Determine the (x, y) coordinate at the center of the cell enclosing the given text.  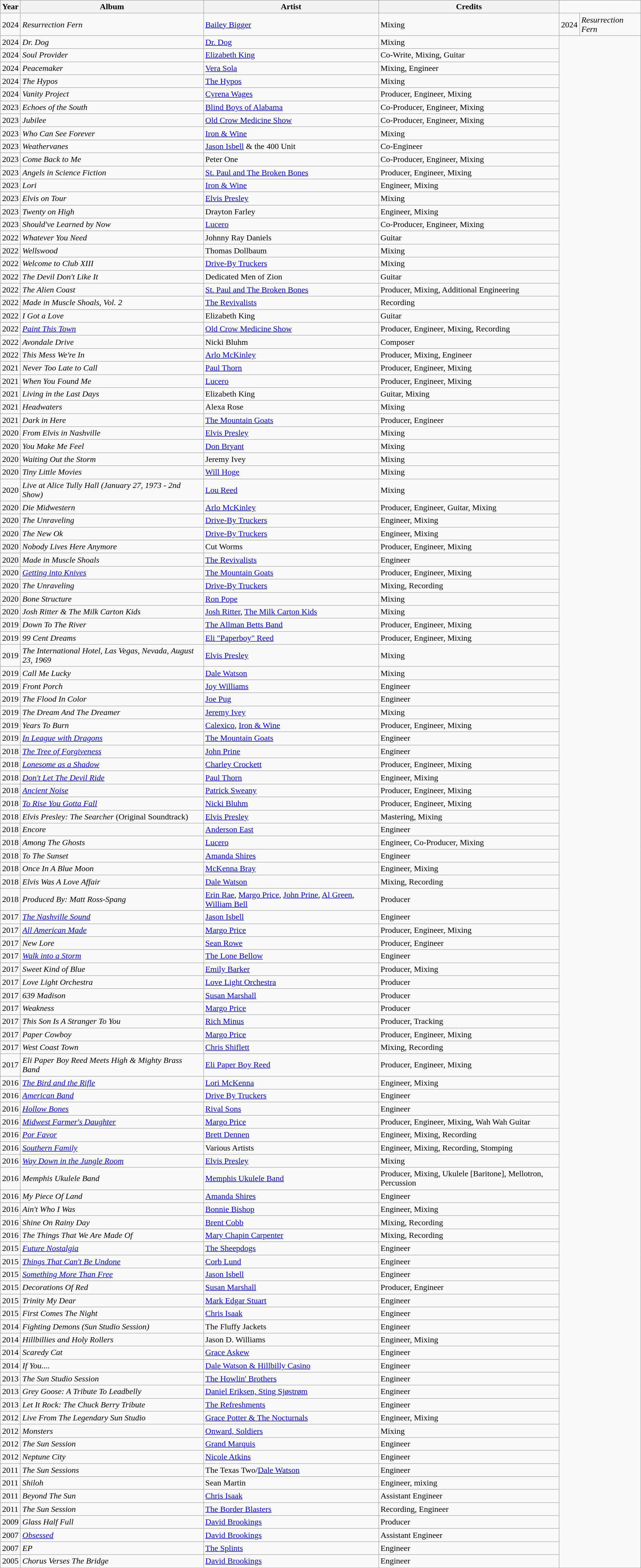
In League with Dragons (112, 738)
Rich Minus (291, 1021)
Weathervanes (112, 146)
The Lone Bellow (291, 956)
Should've Learned by Now (112, 225)
West Coast Town (112, 1048)
Recording, Engineer (469, 1509)
Beyond The Sun (112, 1496)
Sean Martin (291, 1483)
Let It Rock: The Chuck Berry Tribute (112, 1405)
You Make Me Feel (112, 446)
Live From The Legendary Sun Studio (112, 1418)
The Bird and the Rifle (112, 1083)
Anderson East (291, 830)
Live at Alice Tully Hall (January 27, 1973 - 2nd Show) (112, 490)
Engineer, Mixing, Recording (469, 1135)
Thomas Dollbaum (291, 251)
Produced By: Matt Ross-Spang (112, 899)
The International Hotel, Las Vegas, Nevada, August 23, 1969 (112, 655)
2005 (10, 1561)
The Devil Don't Like It (112, 277)
Mark Edgar Stuart (291, 1301)
Elvis Presley: The Searcher (Original Soundtrack) (112, 817)
Producer, Engineer, Guitar, Mixing (469, 507)
Grey Goose: A Tribute To Leadbelly (112, 1392)
Southern Family (112, 1148)
Recording (469, 303)
Co-Engineer (469, 146)
Never Too Late to Call (112, 368)
Mastering, Mixing (469, 817)
The Splints (291, 1548)
Paper Cowboy (112, 1034)
Credits (469, 7)
Patrick Sweany (291, 790)
Neptune City (112, 1457)
Onward, Soldiers (291, 1431)
Vanity Project (112, 94)
Ron Pope (291, 599)
Twenty on High (112, 212)
Producer, Engineer, Mixing, Wah Wah Guitar (469, 1122)
Por Favor (112, 1135)
John Prine (291, 751)
Emily Barker (291, 969)
Don Bryant (291, 446)
Eli "Paperboy" Reed (291, 638)
Erin Rae, Margo Price, John Prine, Al Green, William Bell (291, 899)
Elvis on Tour (112, 199)
This Mess We're In (112, 355)
Fighting Demons (Sun Studio Session) (112, 1327)
Shiloh (112, 1483)
My Piece Of Land (112, 1196)
Shine On Rainy Day (112, 1222)
Come Back to Me (112, 159)
Welcome to Club XIII (112, 264)
Eli Paper Boy Reed (291, 1065)
Peacemaker (112, 68)
Trinity My Dear (112, 1301)
Echoes of the South (112, 107)
Paint This Town (112, 329)
Lou Reed (291, 490)
Avondale Drive (112, 342)
First Comes The Night (112, 1314)
McKenna Bray (291, 869)
Monsters (112, 1431)
Producer, Engineer, Mixing, Recording (469, 329)
639 Madison (112, 995)
Bone Structure (112, 599)
Call Me Lucky (112, 673)
Once In A Blue Moon (112, 869)
Peter One (291, 159)
Years To Burn (112, 725)
Sean Rowe (291, 943)
The Flood In Color (112, 699)
The Sheepdogs (291, 1248)
Something More Than Free (112, 1275)
Waiting Out the Storm (112, 459)
Don't Let The Devil Ride (112, 777)
Whatever You Need (112, 238)
Midwest Farmer's Daughter (112, 1122)
Album (112, 7)
Guitar, Mixing (469, 394)
Eli Paper Boy Reed Meets High & Mighty Brass Band (112, 1065)
The Texas Two/Dale Watson (291, 1470)
Angels in Science Fiction (112, 172)
Daniel Eriksen, Sting Sjøstrøm (291, 1392)
Way Down in the Jungle Room (112, 1161)
Living in the Last Days (112, 394)
Grace Potter & The Nocturnals (291, 1418)
Vera Sola (291, 68)
Calexico, Iron & Wine (291, 725)
Brent Cobb (291, 1222)
Co-Write, Mixing, Guitar (469, 55)
Johnny Ray Daniels (291, 238)
Will Hoge (291, 472)
Drayton Farley (291, 212)
Producer, Mixing, Engineer (469, 355)
Cyrena Wages (291, 94)
Ain't Who I Was (112, 1209)
99 Cent Dreams (112, 638)
The Alien Coast (112, 290)
Blind Boys of Alabama (291, 107)
Composer (469, 342)
Lonesome as a Shadow (112, 764)
Weakness (112, 1008)
Bonnie Bishop (291, 1209)
Walk into a Storm (112, 956)
Cut Worms (291, 547)
Among The Ghosts (112, 843)
The Allman Betts Band (291, 625)
Hollow Bones (112, 1109)
Chris Shiflett (291, 1048)
Artist (291, 7)
Various Artists (291, 1148)
Encore (112, 830)
The Sun Sessions (112, 1470)
Joe Pug (291, 699)
Chorus Verses The Bridge (112, 1561)
Scaredy Cat (112, 1353)
Grace Askew (291, 1353)
Tiny Little Movies (112, 472)
New Lore (112, 943)
Who Can See Forever (112, 133)
Ancient Noise (112, 790)
Mary Chapin Carpenter (291, 1235)
This Son Is A Stranger To You (112, 1021)
Lori (112, 186)
Dedicated Men of Zion (291, 277)
Dark in Here (112, 420)
Made in Muscle Shoals (112, 560)
When You Found Me (112, 381)
Producer, Mixing, Ukulele [Baritone], Mellotron, Percussion (469, 1179)
To The Sunset (112, 856)
Future Nostalgia (112, 1248)
Year (10, 7)
Producer, Tracking (469, 1021)
I Got a Love (112, 316)
2009 (10, 1522)
Josh Ritter, The Milk Carton Kids (291, 612)
Rival Sons (291, 1109)
Sweet Kind of Blue (112, 969)
Wellswood (112, 251)
Brett Dennen (291, 1135)
Engineer, Co-Producer, Mixing (469, 843)
Joy Williams (291, 686)
Front Porch (112, 686)
The Nashville Sound (112, 917)
Made in Muscle Shoals, Vol. 2 (112, 303)
Jason D. Williams (291, 1340)
Mixing, Engineer (469, 68)
Decorations Of Red (112, 1288)
Josh Ritter & The Milk Carton Kids (112, 612)
Bailey Bigger (291, 25)
To Rise You Gotta Fall (112, 803)
Hillbillies and Holy Rollers (112, 1340)
Engineer, Mixing, Recording, Stomping (469, 1148)
Corb Lund (291, 1261)
The Sun Studio Session (112, 1379)
Nobody Lives Here Anymore (112, 547)
Headwaters (112, 407)
Producer, Mixing, Additional Engineering (469, 290)
Soul Provider (112, 55)
American Band (112, 1096)
EP (112, 1548)
The New Ok (112, 534)
Jubilee (112, 120)
Obsessed (112, 1535)
Down To The River (112, 625)
The Fluffy Jackets (291, 1327)
The Dream And The Dreamer (112, 712)
All American Made (112, 930)
Elvis Was A Love Affair (112, 882)
If You.... (112, 1366)
Nicole Atkins (291, 1457)
From Elvis in Nashville (112, 433)
The Refreshments (291, 1405)
Producer, Mixing (469, 969)
Jason Isbell & the 400 Unit (291, 146)
The Tree of Forgiveness (112, 751)
Grand Marquis (291, 1444)
Alexa Rose (291, 407)
Charley Crockett (291, 764)
The Howlin' Brothers (291, 1379)
Things That Can't Be Undone (112, 1261)
Getting into Knives (112, 573)
Lori McKenna (291, 1083)
Glass Half Full (112, 1522)
The Things That We Are Made Of (112, 1235)
Drive By Truckers (291, 1096)
The Border Blasters (291, 1509)
Die Midwestern (112, 507)
Dale Watson & Hillbilly Casino (291, 1366)
Engineer, mixing (469, 1483)
